Identify which cell holds the provided text, then report its [X, Y] central coordinate. 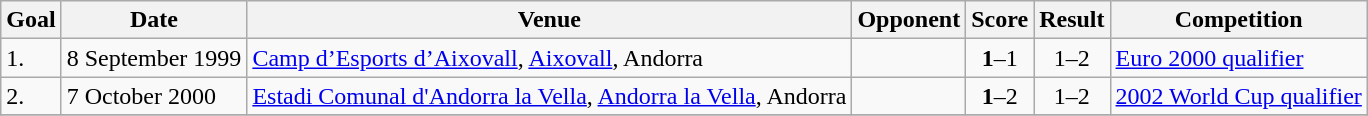
Venue [550, 20]
Result [1072, 20]
8 September 1999 [154, 58]
Competition [1238, 20]
Euro 2000 qualifier [1238, 58]
Date [154, 20]
Goal [31, 20]
Opponent [909, 20]
1–1 [1000, 58]
1. [31, 58]
2. [31, 96]
Score [1000, 20]
Estadi Comunal d'Andorra la Vella, Andorra la Vella, Andorra [550, 96]
2002 World Cup qualifier [1238, 96]
7 October 2000 [154, 96]
Camp d’Esports d’Aixovall, Aixovall, Andorra [550, 58]
